Return the (x, y) coordinate for the center point of the cell that contains the specified text.  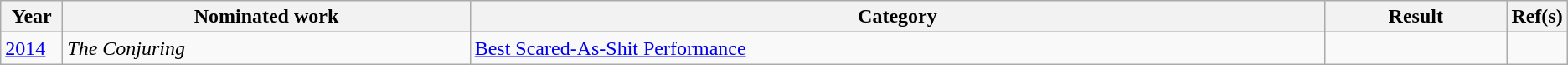
Year (32, 17)
2014 (32, 48)
The Conjuring (266, 48)
Category (897, 17)
Best Scared-As-Shit Performance (897, 48)
Nominated work (266, 17)
Ref(s) (1537, 17)
Result (1416, 17)
